Capture the cell that displays the provided text and extract its (X, Y) central coordinate. 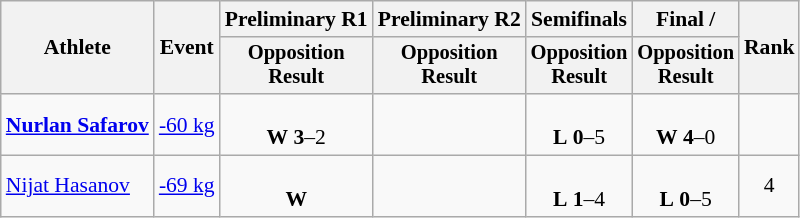
Nijat Hasanov (78, 186)
Final / (686, 19)
Nurlan Safarov (78, 124)
-60 kg (187, 124)
Event (187, 48)
W 4–0 (686, 124)
Rank (770, 48)
L 1–4 (580, 186)
4 (770, 186)
Preliminary R1 (296, 19)
Athlete (78, 48)
Preliminary R2 (450, 19)
-69 kg (187, 186)
W (296, 186)
W 3–2 (296, 124)
Semifinals (580, 19)
